From the cell containing the given text, extract its center point as (x, y) coordinate. 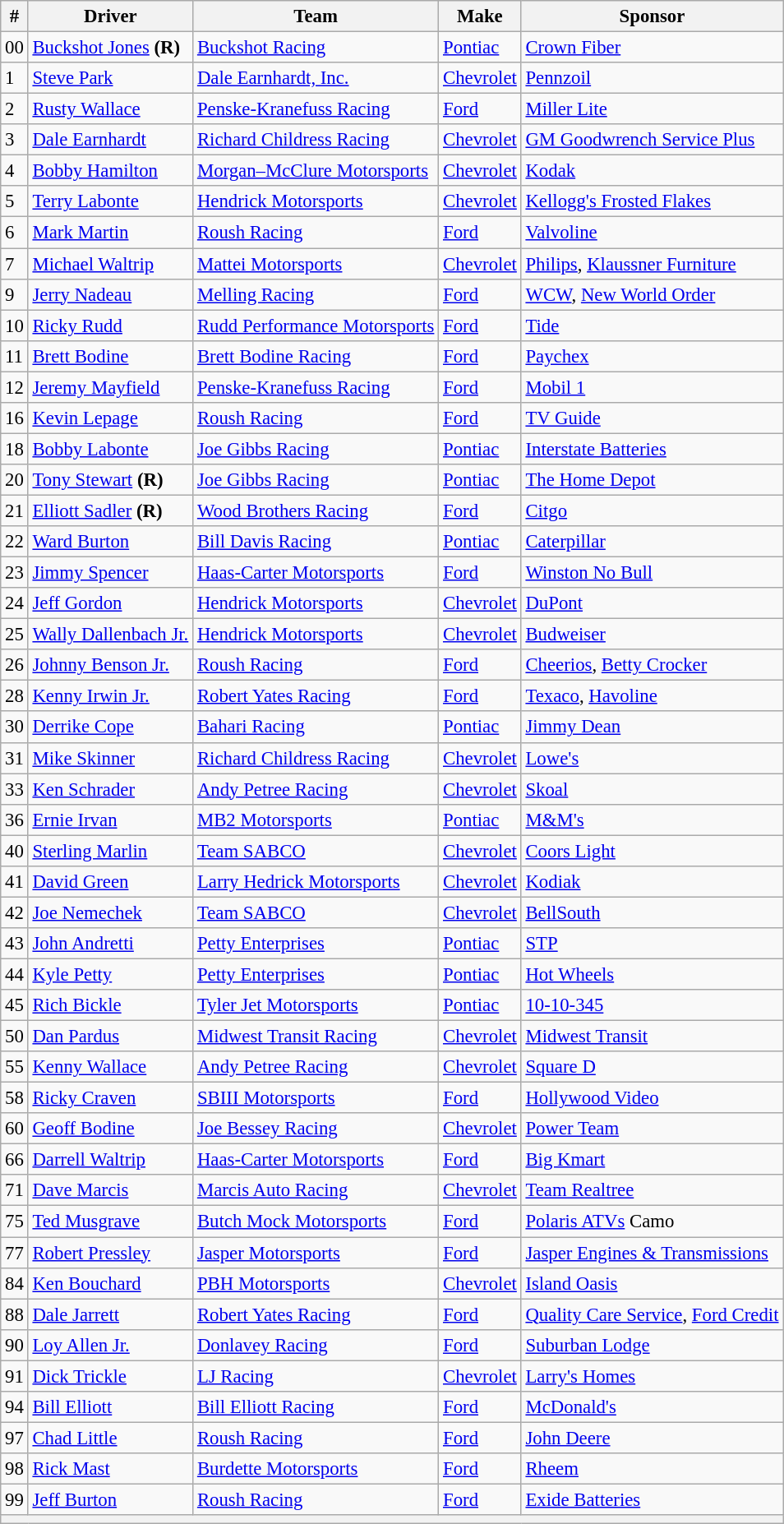
00 (15, 48)
John Deere (653, 1438)
Power Team (653, 1129)
Dale Earnhardt (110, 140)
Brett Bodine Racing (316, 356)
Jeremy Mayfield (110, 387)
Dale Jarrett (110, 1314)
Pennzoil (653, 78)
31 (15, 758)
Derrike Cope (110, 727)
SBIII Motorsports (316, 1098)
22 (15, 542)
84 (15, 1283)
Team (316, 16)
Rheem (653, 1469)
Rusty Wallace (110, 109)
Citgo (653, 510)
Sponsor (653, 16)
Ted Musgrave (110, 1222)
11 (15, 356)
GM Goodwrench Service Plus (653, 140)
40 (15, 851)
Bobby Hamilton (110, 171)
STP (653, 944)
Steve Park (110, 78)
Johnny Benson Jr. (110, 665)
7 (15, 264)
Midwest Transit Racing (316, 1037)
66 (15, 1160)
21 (15, 510)
Tide (653, 326)
43 (15, 944)
Bahari Racing (316, 727)
John Andretti (110, 944)
Quality Care Service, Ford Credit (653, 1314)
Jeff Gordon (110, 603)
75 (15, 1222)
Mike Skinner (110, 758)
Kenny Irwin Jr. (110, 696)
Larry's Homes (653, 1376)
Marcis Auto Racing (316, 1191)
45 (15, 1005)
Dick Trickle (110, 1376)
60 (15, 1129)
Donlavey Racing (316, 1345)
Jimmy Spencer (110, 573)
Dave Marcis (110, 1191)
3 (15, 140)
PBH Motorsports (316, 1283)
Brett Bodine (110, 356)
Joe Nemechek (110, 912)
20 (15, 480)
LJ Racing (316, 1376)
44 (15, 974)
Bill Elliott (110, 1407)
WCW, New World Order (653, 294)
Burdette Motorsports (316, 1469)
Morgan–McClure Motorsports (316, 171)
Buckshot Jones (R) (110, 48)
Kevin Lepage (110, 418)
Bobby Labonte (110, 449)
M&M's (653, 820)
16 (15, 418)
18 (15, 449)
BellSouth (653, 912)
Island Oasis (653, 1283)
Loy Allen Jr. (110, 1345)
Sterling Marlin (110, 851)
Kyle Petty (110, 974)
Winston No Bull (653, 573)
Ricky Rudd (110, 326)
10-10-345 (653, 1005)
Valvoline (653, 233)
Paychex (653, 356)
Kodiak (653, 882)
Bill Elliott Racing (316, 1407)
Rudd Performance Motorsports (316, 326)
50 (15, 1037)
Buckshot Racing (316, 48)
Make (480, 16)
Dale Earnhardt, Inc. (316, 78)
Kodak (653, 171)
Ricky Craven (110, 1098)
41 (15, 882)
99 (15, 1499)
Jasper Motorsports (316, 1253)
26 (15, 665)
Exide Batteries (653, 1499)
10 (15, 326)
Rick Mast (110, 1469)
28 (15, 696)
Rich Bickle (110, 1005)
6 (15, 233)
Wood Brothers Racing (316, 510)
Miller Lite (653, 109)
Ernie Irvan (110, 820)
97 (15, 1438)
30 (15, 727)
Ward Burton (110, 542)
Mark Martin (110, 233)
Wally Dallenbach Jr. (110, 635)
Interstate Batteries (653, 449)
Texaco, Havoline (653, 696)
9 (15, 294)
DuPont (653, 603)
23 (15, 573)
Skoal (653, 789)
Jeff Burton (110, 1499)
12 (15, 387)
Suburban Lodge (653, 1345)
Joe Bessey Racing (316, 1129)
David Green (110, 882)
MB2 Motorsports (316, 820)
94 (15, 1407)
33 (15, 789)
The Home Depot (653, 480)
Chad Little (110, 1438)
Kenny Wallace (110, 1067)
McDonald's (653, 1407)
Philips, Klaussner Furniture (653, 264)
Ken Schrader (110, 789)
Geoff Bodine (110, 1129)
Driver (110, 16)
Larry Hedrick Motorsports (316, 882)
Polaris ATVs Camo (653, 1222)
36 (15, 820)
Mattei Motorsports (316, 264)
Darrell Waltrip (110, 1160)
Kellogg's Frosted Flakes (653, 201)
4 (15, 171)
Terry Labonte (110, 201)
55 (15, 1067)
91 (15, 1376)
24 (15, 603)
Midwest Transit (653, 1037)
5 (15, 201)
Big Kmart (653, 1160)
Butch Mock Motorsports (316, 1222)
Melling Racing (316, 294)
Bill Davis Racing (316, 542)
Square D (653, 1067)
Team Realtree (653, 1191)
Mobil 1 (653, 387)
98 (15, 1469)
1 (15, 78)
90 (15, 1345)
Budweiser (653, 635)
2 (15, 109)
Jimmy Dean (653, 727)
71 (15, 1191)
Caterpillar (653, 542)
# (15, 16)
Crown Fiber (653, 48)
Robert Pressley (110, 1253)
25 (15, 635)
Dan Pardus (110, 1037)
Tony Stewart (R) (110, 480)
Elliott Sadler (R) (110, 510)
58 (15, 1098)
Cheerios, Betty Crocker (653, 665)
88 (15, 1314)
TV Guide (653, 418)
Hot Wheels (653, 974)
Coors Light (653, 851)
Jasper Engines & Transmissions (653, 1253)
Jerry Nadeau (110, 294)
Hollywood Video (653, 1098)
Michael Waltrip (110, 264)
Tyler Jet Motorsports (316, 1005)
77 (15, 1253)
Ken Bouchard (110, 1283)
Lowe's (653, 758)
42 (15, 912)
